Locate the cell with the specified text and output its (x, y) center coordinate. 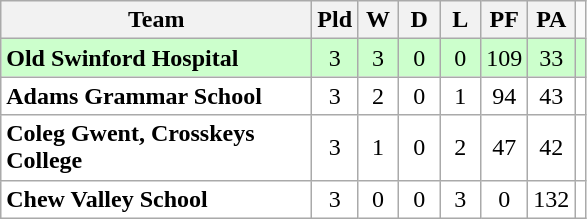
L (460, 20)
Chew Valley School (156, 199)
109 (504, 58)
Old Swinford Hospital (156, 58)
132 (552, 199)
Pld (335, 20)
42 (552, 148)
PF (504, 20)
D (420, 20)
47 (504, 148)
W (378, 20)
43 (552, 96)
Adams Grammar School (156, 96)
33 (552, 58)
94 (504, 96)
Team (156, 20)
PA (552, 20)
Coleg Gwent, Crosskeys College (156, 148)
